Return [X, Y] of the center of cell containing provided text 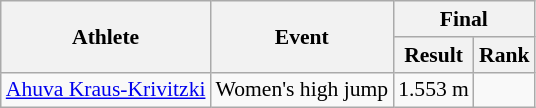
Rank [504, 55]
Athlete [106, 36]
Women's high jump [302, 90]
1.553 m [434, 90]
Event [302, 36]
Final [464, 19]
Ahuva Kraus-Krivitzki [106, 90]
Result [434, 55]
